Return [x, y] of the center of cell containing provided text 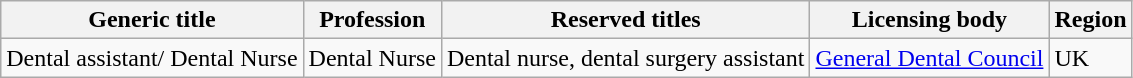
Licensing body [930, 20]
UK [1090, 58]
Region [1090, 20]
Dental Nurse [372, 58]
Profession [372, 20]
General Dental Council [930, 58]
Dental assistant/ Dental Nurse [152, 58]
Reserved titles [626, 20]
Generic title [152, 20]
Dental nurse, dental surgery assistant [626, 58]
